From the cell containing the given text, extract its center point as [x, y] coordinate. 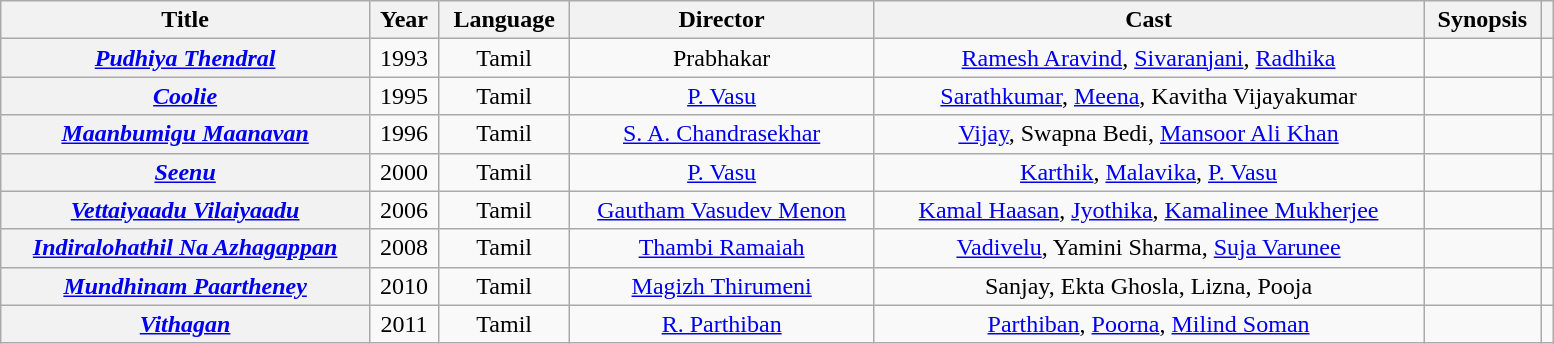
Thambi Ramaiah [722, 248]
Indiralohathil Na Azhagappan [186, 248]
Karthik, Malavika, P. Vasu [1148, 172]
1993 [404, 58]
Vadivelu, Yamini Sharma, Suja Varunee [1148, 248]
R. Parthiban [722, 324]
Vettaiyaadu Vilaiyaadu [186, 210]
Maanbumigu Maanavan [186, 134]
Ramesh Aravind, Sivaranjani, Radhika [1148, 58]
Mundhinam Paartheney [186, 286]
Coolie [186, 96]
Gautham Vasudev Menon [722, 210]
Title [186, 20]
Pudhiya Thendral [186, 58]
Prabhakar [722, 58]
Sanjay, Ekta Ghosla, Lizna, Pooja [1148, 286]
Year [404, 20]
1996 [404, 134]
Vijay, Swapna Bedi, Mansoor Ali Khan [1148, 134]
1995 [404, 96]
2008 [404, 248]
Kamal Haasan, Jyothika, Kamalinee Mukherjee [1148, 210]
S. A. Chandrasekhar [722, 134]
Magizh Thirumeni [722, 286]
Vithagan [186, 324]
2011 [404, 324]
Language [504, 20]
Parthiban, Poorna, Milind Soman [1148, 324]
Synopsis [1482, 20]
2010 [404, 286]
Cast [1148, 20]
2000 [404, 172]
Director [722, 20]
2006 [404, 210]
Sarathkumar, Meena, Kavitha Vijayakumar [1148, 96]
Seenu [186, 172]
